From the cell containing the given text, extract its center point as [X, Y] coordinate. 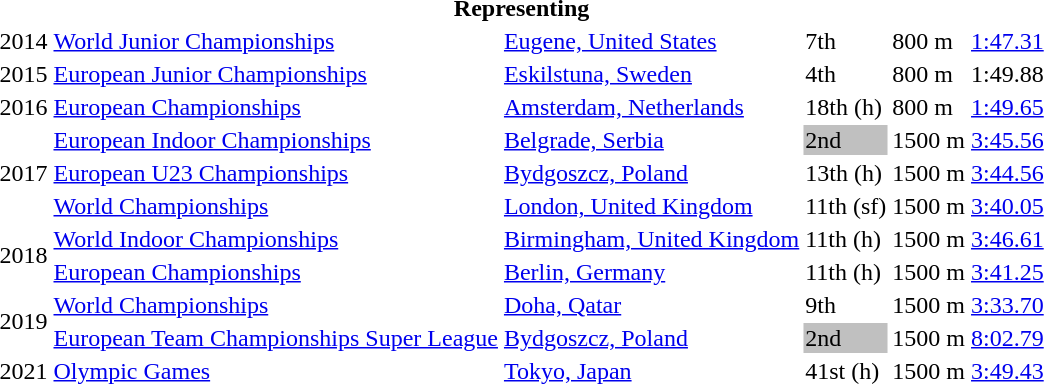
London, United Kingdom [651, 206]
European Junior Championships [276, 74]
13th (h) [846, 173]
11th (sf) [846, 206]
European U23 Championships [276, 173]
Eugene, United States [651, 41]
European Indoor Championships [276, 140]
4th [846, 74]
Belgrade, Serbia [651, 140]
World Indoor Championships [276, 239]
Eskilstuna, Sweden [651, 74]
18th (h) [846, 107]
World Junior Championships [276, 41]
Birmingham, United Kingdom [651, 239]
9th [846, 305]
Amsterdam, Netherlands [651, 107]
European Team Championships Super League [276, 338]
7th [846, 41]
Berlin, Germany [651, 272]
Doha, Qatar [651, 305]
